Find where the given text appears and provide that cell's center as (X, Y) coordinate. 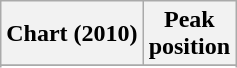
Chart (2010) (72, 34)
Peakposition (189, 34)
